Output the [X, Y] coordinate of the center of the cell containing the given text.  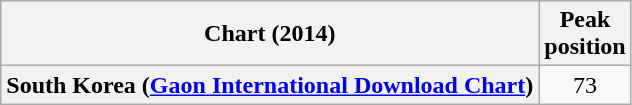
Peakposition [585, 34]
South Korea (Gaon International Download Chart) [270, 85]
73 [585, 85]
Chart (2014) [270, 34]
